From the cell containing the given text, extract its center point as (x, y) coordinate. 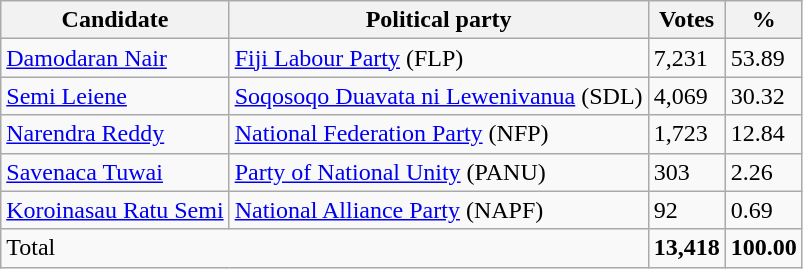
92 (686, 210)
100.00 (764, 248)
Narendra Reddy (115, 134)
Votes (686, 20)
Candidate (115, 20)
National Federation Party (NFP) (438, 134)
12.84 (764, 134)
303 (686, 172)
13,418 (686, 248)
7,231 (686, 58)
1,723 (686, 134)
Damodaran Nair (115, 58)
0.69 (764, 210)
30.32 (764, 96)
% (764, 20)
Total (324, 248)
National Alliance Party (NAPF) (438, 210)
Fiji Labour Party (FLP) (438, 58)
53.89 (764, 58)
Political party (438, 20)
2.26 (764, 172)
Koroinasau Ratu Semi (115, 210)
Savenaca Tuwai (115, 172)
Soqosoqo Duavata ni Lewenivanua (SDL) (438, 96)
Party of National Unity (PANU) (438, 172)
Semi Leiene (115, 96)
4,069 (686, 96)
